Search for the cell housing the specified text and yield its (x, y) center coordinate. 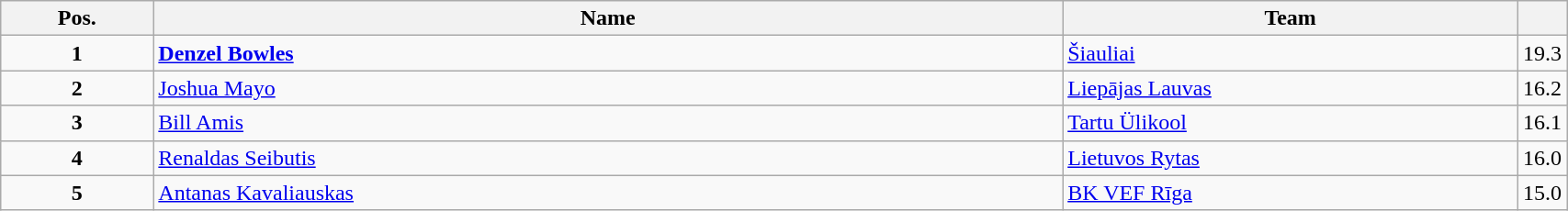
Team (1291, 18)
15.0 (1543, 193)
16.1 (1543, 123)
Lietuvos Rytas (1291, 158)
Bill Amis (608, 123)
Antanas Kavaliauskas (608, 193)
Tartu Ülikool (1291, 123)
16.0 (1543, 158)
16.2 (1543, 88)
Liepājas Lauvas (1291, 88)
Name (608, 18)
2 (77, 88)
Šiauliai (1291, 53)
1 (77, 53)
4 (77, 158)
5 (77, 193)
Denzel Bowles (608, 53)
19.3 (1543, 53)
BK VEF Rīga (1291, 193)
Renaldas Seibutis (608, 158)
Joshua Mayo (608, 88)
3 (77, 123)
Pos. (77, 18)
